Scan for the cell matching the given text and deliver its [x, y] coordinate at center. 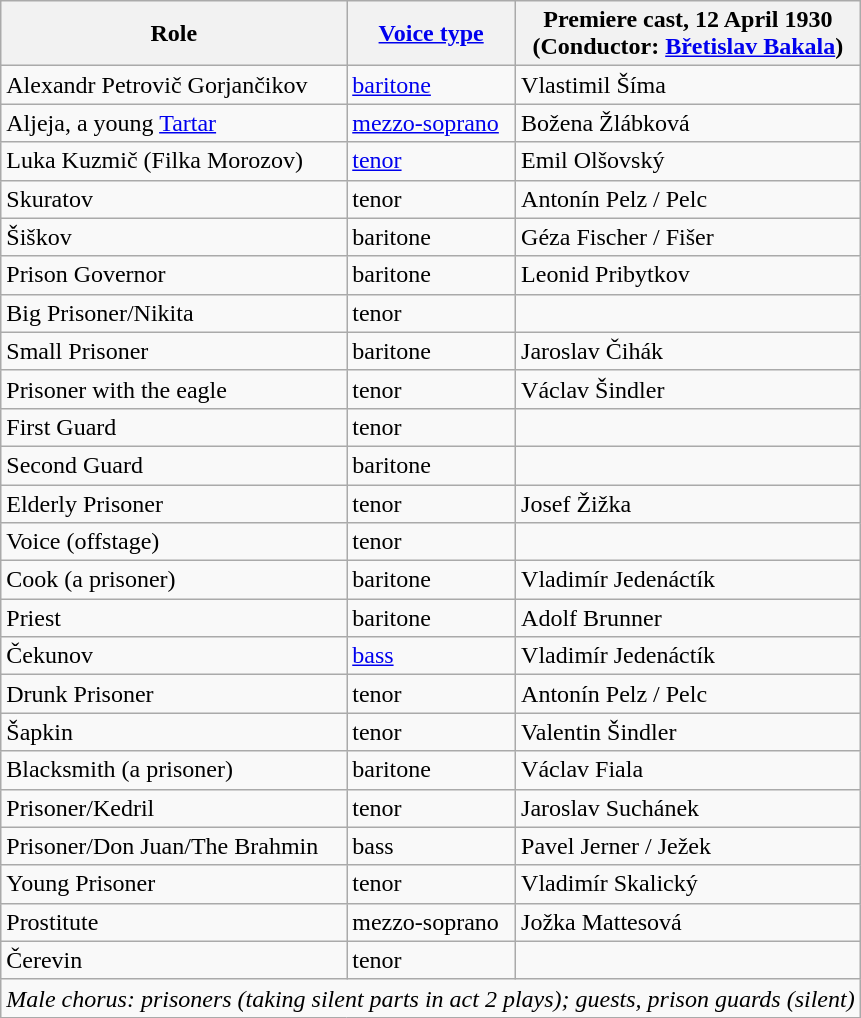
Vladimír Skalický [688, 884]
Vlastimil Šíma [688, 85]
First Guard [174, 427]
Prisoner with the eagle [174, 389]
Role [174, 34]
Jaroslav Suchánek [688, 808]
Second Guard [174, 465]
Prisoner/Don Juan/The Brahmin [174, 846]
Šapkin [174, 732]
Voice type [432, 34]
Božena Žlábková [688, 123]
Géza Fischer / Fišer [688, 237]
Premiere cast, 12 April 1930(Conductor: Břetislav Bakala) [688, 34]
Alexandr Petrovič Gorjančikov [174, 85]
Prostitute [174, 922]
Elderly Prisoner [174, 503]
Čerevin [174, 960]
Pavel Jerner / Ježek [688, 846]
Voice (offstage) [174, 542]
Jaroslav Čihák [688, 351]
Male chorus: prisoners (taking silent parts in act 2 plays); guests, prison guards (silent) [430, 998]
Leonid Pribytkov [688, 275]
Blacksmith (a prisoner) [174, 770]
Václav Šindler [688, 389]
Prisoner/Kedril [174, 808]
Drunk Prisoner [174, 694]
Young Prisoner [174, 884]
Aljeja, a young Tartar [174, 123]
Skuratov [174, 199]
Václav Fiala [688, 770]
Cook (a prisoner) [174, 580]
Čekunov [174, 656]
Priest [174, 618]
Luka Kuzmič (Filka Morozov) [174, 161]
Prison Governor [174, 275]
Valentin Šindler [688, 732]
Adolf Brunner [688, 618]
Big Prisoner/Nikita [174, 313]
Šiškov [174, 237]
Jožka Mattesová [688, 922]
Josef Žižka [688, 503]
Small Prisoner [174, 351]
Emil Olšovský [688, 161]
